Identify which cell holds the provided text, then report its (X, Y) central coordinate. 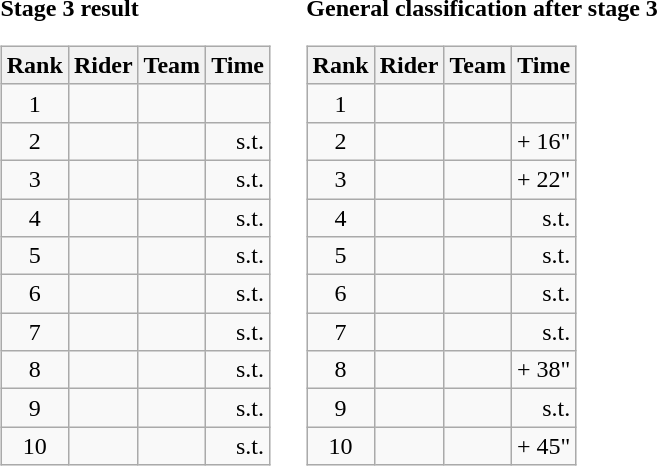
+ 45" (543, 446)
+ 16" (543, 141)
+ 38" (543, 370)
+ 22" (543, 179)
